Detect which cell encompasses the target text, then output its [X, Y] center coordinate. 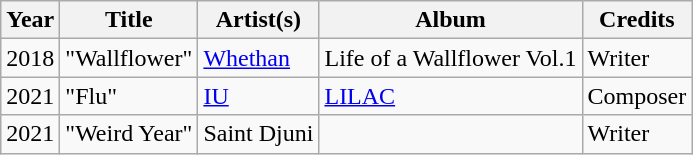
Title [129, 20]
"Wallflower" [129, 58]
Life of a Wallflower Vol.1 [450, 58]
2018 [30, 58]
LILAC [450, 96]
Credits [637, 20]
Artist(s) [258, 20]
"Flu" [129, 96]
Composer [637, 96]
Whethan [258, 58]
Year [30, 20]
"Weird Year" [129, 134]
Saint Djuni [258, 134]
IU [258, 96]
Album [450, 20]
